Search for the cell housing the specified text and yield its (x, y) center coordinate. 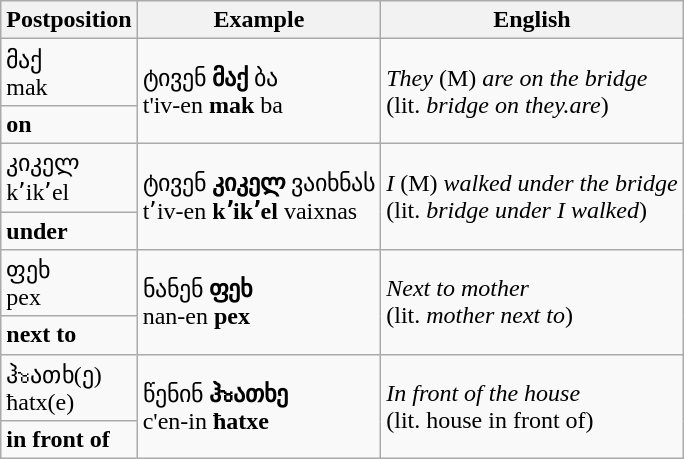
in front of (69, 440)
on (69, 124)
ნანენ ფეხnan-en pex (259, 302)
under (69, 231)
ფეხpex (69, 284)
ტივენ მაქ ბაt'iv-en mak ba (259, 92)
Postposition (69, 20)
next to (69, 335)
English (532, 20)
Example (259, 20)
ჰჾათხ(ე)ħatx(e) (69, 388)
წენინ ჰჾათხეc'en-in ħatxe (259, 406)
Next to mother(lit. mother next to) (532, 302)
კიკელkʼikʼel (69, 177)
They (M) are on the bridge(lit. bridge on they.are) (532, 92)
ტივენ კიკელ ვაიხნასtʼiv-en kʼikʼel vaixnas (259, 196)
I (M) walked under the bridge(lit. bridge under I walked) (532, 196)
მაქmak (69, 72)
In front of the house(lit. house in front of) (532, 406)
